Output the [X, Y] coordinate of the center of the cell containing the given text.  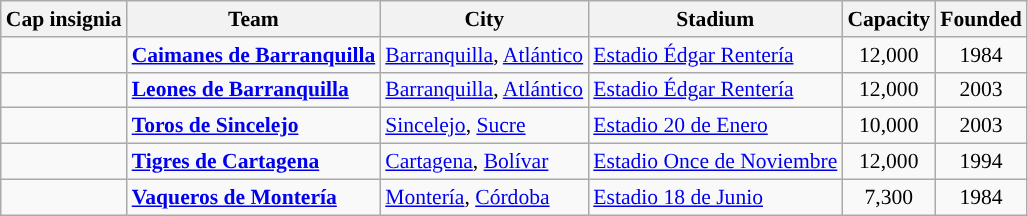
Toros de Sincelejo [254, 126]
Capacity [888, 19]
7,300 [888, 197]
Founded [981, 19]
1994 [981, 162]
Estadio 20 de Enero [715, 126]
Cap insignia [64, 19]
Estadio Once de Noviembre [715, 162]
Stadium [715, 19]
Caimanes de Barranquilla [254, 55]
Cartagena, Bolívar [484, 162]
City [484, 19]
Montería, Córdoba [484, 197]
Tigres de Cartagena [254, 162]
Sincelejo, Sucre [484, 126]
Vaqueros de Montería [254, 197]
Team [254, 19]
Estadio 18 de Junio [715, 197]
10,000 [888, 126]
Leones de Barranquilla [254, 90]
